Return the [x, y] coordinate for the center point of the cell that contains the specified text.  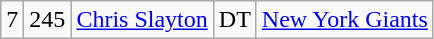
DT [234, 20]
7 [12, 20]
New York Giants [344, 20]
245 [48, 20]
Chris Slayton [142, 20]
